From the cell containing the given text, extract its center point as [x, y] coordinate. 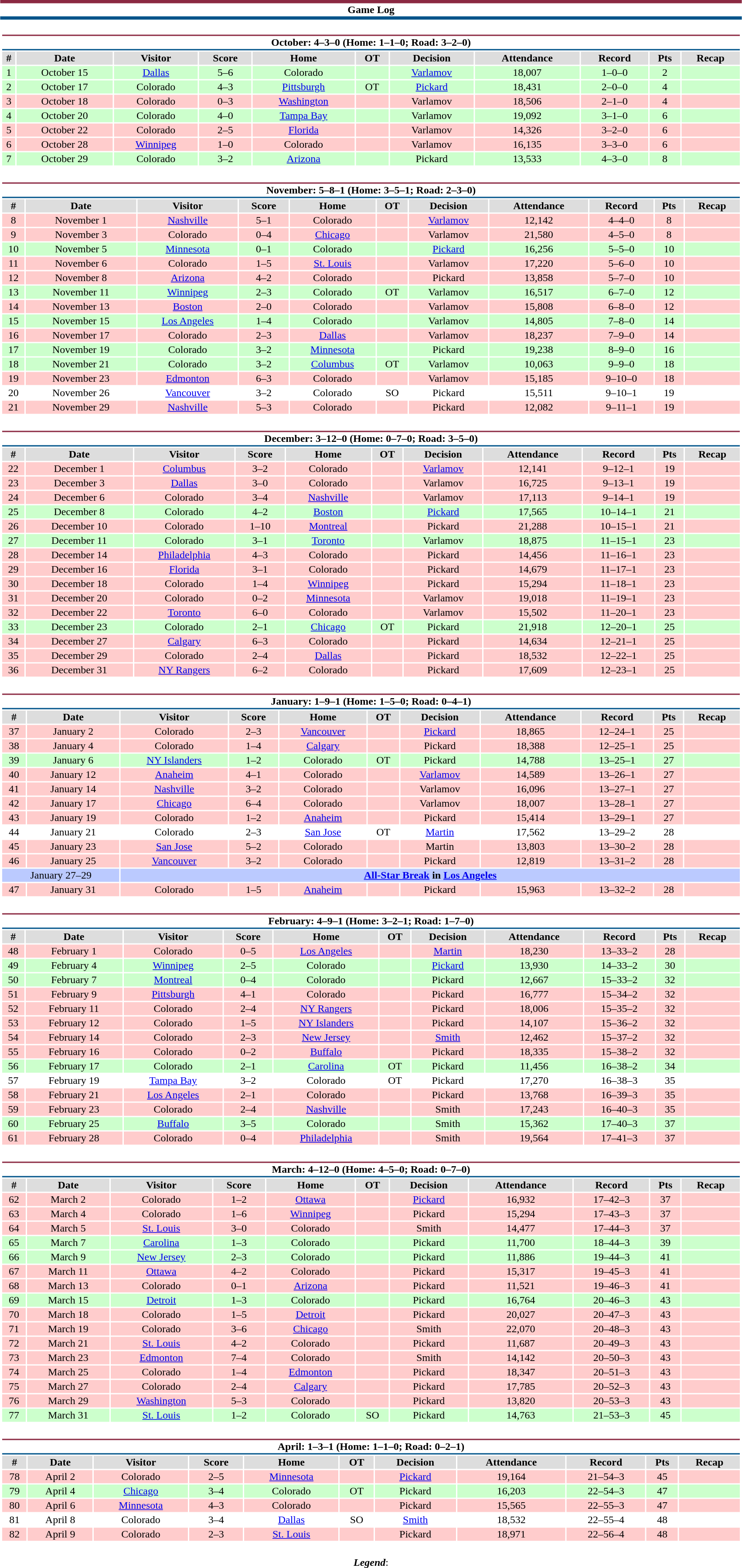
March 4 [68, 1214]
January 6 [73, 760]
63 [14, 1214]
13–26–1 [617, 774]
January 27–29 [61, 876]
January 31 [73, 889]
February 19 [74, 1080]
October 15 [65, 73]
13–28–1 [617, 803]
March 31 [68, 1415]
4–0 [225, 115]
12,141 [533, 468]
13,533 [527, 159]
76 [14, 1401]
November 23 [81, 379]
36 [13, 670]
April 8 [60, 1520]
79 [14, 1491]
19,092 [527, 115]
18,335 [534, 1052]
20–48–3 [612, 1329]
March 9 [68, 1257]
January 17 [73, 803]
11–19–1 [618, 598]
19–44–3 [612, 1257]
April 2 [60, 1477]
March 29 [68, 1401]
18,971 [511, 1534]
January 19 [73, 818]
February 7 [74, 980]
15,414 [530, 818]
7–8–0 [621, 321]
22–56–4 [606, 1534]
March 2 [68, 1200]
March 7 [68, 1242]
15,511 [539, 393]
15–33–2 [619, 980]
5–6 [225, 73]
21,918 [533, 627]
19,238 [539, 350]
69 [14, 1300]
December 27 [79, 641]
3–1–0 [615, 115]
March 11 [68, 1271]
December: 3–12–0 (Home: 0–7–0; Road: 3–5–0) [371, 438]
4–4–0 [621, 220]
17,113 [533, 497]
November 3 [81, 235]
2–0 [264, 306]
December 11 [79, 541]
77 [14, 1415]
10–14–1 [618, 512]
74 [14, 1372]
1–6 [239, 1214]
44 [14, 832]
4–3–0 [615, 159]
33 [13, 627]
December 8 [79, 512]
22 [13, 468]
18,237 [539, 335]
February: 4–9–1 (Home: 3–2–1; Road: 1–7–0) [371, 921]
9–10–0 [621, 379]
7–9–0 [621, 335]
October 28 [65, 144]
January 21 [73, 832]
13–29–1 [617, 818]
56 [13, 1066]
1–10 [260, 526]
November 5 [81, 249]
14,763 [521, 1415]
6–8–0 [621, 306]
2–1–0 [615, 102]
20–52–3 [612, 1386]
50 [13, 980]
November 8 [81, 278]
20 [13, 393]
18,506 [527, 102]
October 29 [65, 159]
7–4 [239, 1358]
11,700 [521, 1242]
13–31–2 [617, 861]
17,270 [534, 1080]
9–9–0 [621, 364]
55 [13, 1052]
3–3–0 [615, 144]
13–30–2 [617, 847]
9–10–1 [621, 393]
December 6 [79, 497]
16,096 [530, 789]
2–0–0 [615, 87]
14,589 [530, 774]
3–2–0 [615, 130]
14,634 [533, 641]
80 [14, 1506]
14,477 [521, 1229]
17,562 [530, 832]
January 23 [73, 847]
November 1 [81, 220]
13,803 [530, 847]
February 16 [74, 1052]
21–54–3 [606, 1477]
10,063 [539, 364]
13–33–2 [619, 951]
December 31 [79, 670]
All-Star Break in Los Angeles [430, 876]
22–54–3 [606, 1491]
75 [14, 1386]
20–53–3 [612, 1401]
11–18–1 [618, 584]
22–55–3 [606, 1506]
18,431 [527, 87]
3–5 [248, 1124]
53 [13, 1023]
71 [14, 1329]
20–46–3 [612, 1300]
11–15–1 [618, 541]
11,521 [521, 1286]
12–24–1 [617, 732]
6–2 [260, 670]
19,018 [533, 598]
12,667 [534, 980]
10–15–1 [618, 526]
17–41–3 [619, 1138]
64 [14, 1229]
9 [13, 235]
October 18 [65, 102]
December 14 [79, 555]
October 20 [65, 115]
14,788 [530, 760]
March 5 [68, 1229]
January 14 [73, 789]
13,820 [521, 1401]
January 4 [73, 746]
March 15 [68, 1300]
38 [14, 746]
March 21 [68, 1344]
12,819 [530, 861]
19,564 [534, 1138]
13–25–1 [617, 760]
13–29–2 [617, 832]
72 [14, 1344]
18,006 [534, 1009]
3 [9, 102]
68 [14, 1286]
16–40–3 [619, 1109]
17,220 [539, 264]
58 [13, 1095]
9–13–1 [618, 483]
14–33–2 [619, 965]
46 [14, 861]
29 [13, 570]
20–51–3 [612, 1372]
15–36–2 [619, 1023]
16–38–2 [619, 1066]
81 [14, 1520]
20,027 [521, 1315]
61 [13, 1138]
February 11 [74, 1009]
18,388 [530, 746]
16,725 [533, 483]
15 [13, 321]
5–1 [264, 220]
21,288 [533, 526]
18–44–3 [612, 1242]
December 29 [79, 656]
59 [13, 1109]
December 23 [79, 627]
14,456 [533, 555]
16,932 [521, 1200]
6–4 [254, 803]
14,326 [527, 130]
65 [14, 1242]
17,609 [533, 670]
1 [9, 73]
60 [13, 1124]
21–53–3 [612, 1415]
52 [13, 1009]
62 [14, 1200]
0–3 [225, 102]
13,930 [534, 965]
70 [14, 1315]
12,082 [539, 407]
15,808 [539, 306]
March 25 [68, 1372]
24 [13, 497]
11,456 [534, 1066]
15,317 [521, 1271]
78 [14, 1477]
5–5–0 [621, 249]
5 [9, 130]
20–50–3 [612, 1358]
November 13 [81, 306]
42 [14, 803]
26 [13, 526]
18,230 [534, 951]
February 4 [74, 965]
20–47–3 [612, 1315]
14,107 [534, 1023]
16,517 [539, 292]
1–0–0 [615, 73]
5–2 [254, 847]
11–16–1 [618, 555]
9–14–1 [618, 497]
January 25 [73, 861]
16,203 [511, 1491]
12–23–1 [618, 670]
4–5–0 [621, 235]
12,142 [539, 220]
January 2 [73, 732]
22–55–4 [606, 1520]
February 23 [74, 1109]
67 [14, 1271]
February 14 [74, 1038]
15–35–2 [619, 1009]
March: 4–12–0 (Home: 4–5–0; Road: 0–7–0) [371, 1170]
11,687 [521, 1344]
17 [13, 350]
51 [13, 994]
March 13 [68, 1286]
15–38–2 [619, 1052]
16,135 [527, 144]
66 [14, 1257]
16,256 [539, 249]
February 12 [74, 1023]
February 9 [74, 994]
31 [13, 598]
October 17 [65, 87]
12,462 [534, 1038]
12–25–1 [617, 746]
13–32–2 [617, 889]
40 [14, 774]
November 11 [81, 292]
1–0 [225, 144]
17–40–3 [619, 1124]
13,858 [539, 278]
November: 5–8–1 (Home: 3–5–1; Road: 2–3–0) [371, 190]
December 16 [79, 570]
11 [13, 264]
January 12 [73, 774]
17,565 [533, 512]
March 19 [68, 1329]
5–6–0 [621, 264]
15,362 [534, 1124]
49 [13, 965]
November 21 [81, 364]
8–9–0 [621, 350]
December 10 [79, 526]
October: 4–3–0 (Home: 1–1–0; Road: 3–2–0) [371, 43]
3–6 [239, 1329]
17–44–3 [612, 1229]
13,768 [534, 1095]
20–49–3 [612, 1344]
7 [9, 159]
15,502 [533, 612]
16–39–3 [619, 1095]
18,875 [533, 541]
12–22–1 [618, 656]
14,679 [533, 570]
13 [13, 292]
Game Log [371, 10]
15,185 [539, 379]
9–12–1 [618, 468]
November 6 [81, 264]
November 17 [81, 335]
19–45–3 [612, 1271]
November 15 [81, 321]
December 18 [79, 584]
December 22 [79, 612]
19,164 [511, 1477]
11–20–1 [618, 612]
April 6 [60, 1506]
12–20–1 [618, 627]
18,347 [521, 1372]
15–34–2 [619, 994]
November 19 [81, 350]
December 3 [79, 483]
12–21–1 [618, 641]
11,886 [521, 1257]
March 27 [68, 1386]
February 25 [74, 1124]
54 [13, 1038]
February 28 [74, 1138]
14,805 [539, 321]
April: 1–3–1 (Home: 1–1–0; Road: 0–2–1) [371, 1447]
0–5 [248, 951]
November 29 [81, 407]
17,785 [521, 1386]
73 [14, 1358]
13–27–1 [617, 789]
16,764 [521, 1300]
21,580 [539, 235]
March 23 [68, 1358]
16,777 [534, 994]
19–46–3 [612, 1286]
15,963 [530, 889]
9–11–1 [621, 407]
5–7–0 [621, 278]
February 1 [74, 951]
December 1 [79, 468]
57 [13, 1080]
15–37–2 [619, 1038]
April 4 [60, 1491]
22,070 [521, 1329]
16–38–3 [619, 1080]
October 22 [65, 130]
February 21 [74, 1095]
14,142 [521, 1358]
82 [14, 1534]
6–0 [260, 612]
6–7–0 [621, 292]
11–17–1 [618, 570]
January: 1–9–1 (Home: 1–5–0; Road: 0–4–1) [371, 702]
February 17 [74, 1066]
April 9 [60, 1534]
17,243 [534, 1109]
March 18 [68, 1315]
December 20 [79, 598]
17–43–3 [612, 1214]
18,865 [530, 732]
17–42–3 [612, 1200]
15,565 [511, 1506]
November 26 [81, 393]
